Search for the cell housing the specified text and yield its [x, y] center coordinate. 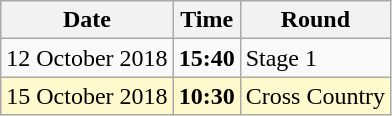
Cross Country [315, 96]
15 October 2018 [87, 96]
12 October 2018 [87, 58]
Stage 1 [315, 58]
10:30 [206, 96]
Round [315, 20]
15:40 [206, 58]
Time [206, 20]
Date [87, 20]
